Output the (x, y) coordinate of the center of the cell containing the given text.  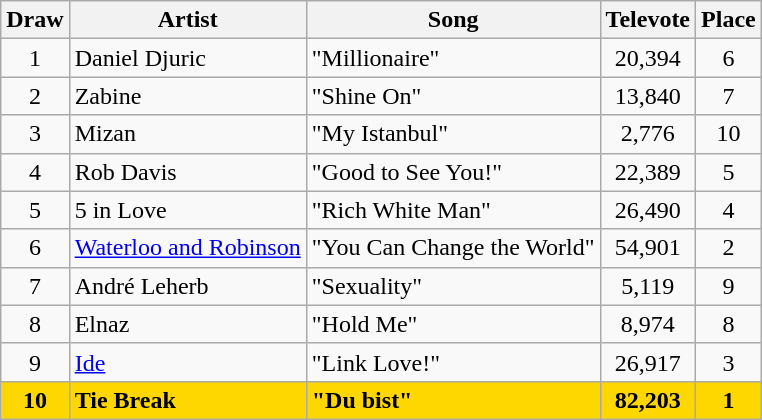
Mizan (188, 134)
Televote (648, 20)
5 in Love (188, 210)
"Millionaire" (453, 58)
André Leherb (188, 286)
8,974 (648, 324)
"Link Love!" (453, 362)
"Shine On" (453, 96)
22,389 (648, 172)
13,840 (648, 96)
Draw (35, 20)
Elnaz (188, 324)
82,203 (648, 400)
Daniel Djuric (188, 58)
54,901 (648, 248)
Zabine (188, 96)
Place (729, 20)
26,917 (648, 362)
"Sexuality" (453, 286)
"Hold Me" (453, 324)
Rob Davis (188, 172)
Tie Break (188, 400)
2,776 (648, 134)
Ide (188, 362)
"My Istanbul" (453, 134)
Song (453, 20)
26,490 (648, 210)
5,119 (648, 286)
"Good to See You!" (453, 172)
"Rich White Man" (453, 210)
"Du bist" (453, 400)
Waterloo and Robinson (188, 248)
Artist (188, 20)
"You Can Change the World" (453, 248)
20,394 (648, 58)
